Locate the cell with the specified text and output its [X, Y] center coordinate. 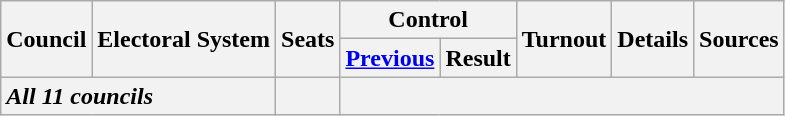
All 11 councils [138, 96]
Seats [308, 39]
Details [653, 39]
Previous [390, 58]
Control [428, 20]
Council [46, 39]
Sources [740, 39]
Result [478, 58]
Electoral System [184, 39]
Turnout [564, 39]
